Determine the (x, y) coordinate at the center of the cell enclosing the given text.  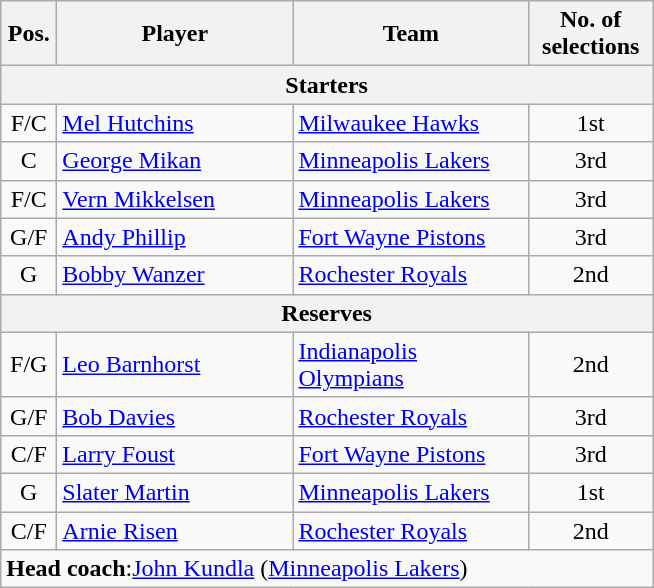
Bob Davies (175, 416)
Vern Mikkelsen (175, 199)
Mel Hutchins (175, 123)
Milwaukee Hawks (411, 123)
Leo Barnhorst (175, 364)
C (29, 161)
Reserves (327, 313)
Larry Foust (175, 454)
Slater Martin (175, 492)
George Mikan (175, 161)
No. of selections (591, 34)
Indianapolis Olympians (411, 364)
Player (175, 34)
Arnie Risen (175, 531)
Starters (327, 85)
Head coach:John Kundla (Minneapolis Lakers) (327, 569)
Andy Phillip (175, 237)
Bobby Wanzer (175, 275)
F/G (29, 364)
Team (411, 34)
Pos. (29, 34)
